Find where the given text appears and provide that cell's center as (x, y) coordinate. 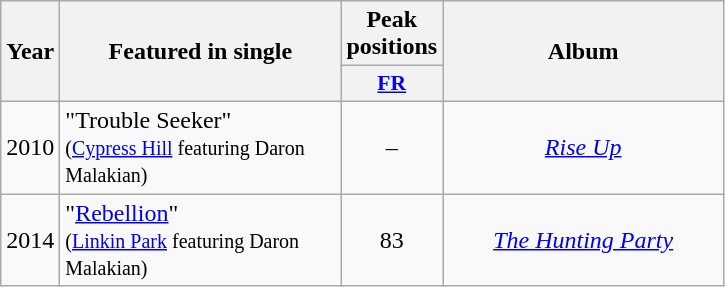
2010 (30, 147)
83 (392, 240)
Featured in single (200, 52)
"Rebellion"(Linkin Park featuring Daron Malakian) (200, 240)
Peak positions (392, 34)
– (392, 147)
2014 (30, 240)
"Trouble Seeker"(Cypress Hill featuring Daron Malakian) (200, 147)
Year (30, 52)
Rise Up (584, 147)
The Hunting Party (584, 240)
Album (584, 52)
FR (392, 84)
